Search for the cell housing the specified text and yield its (X, Y) center coordinate. 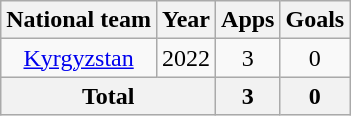
Kyrgyzstan (79, 58)
National team (79, 20)
Year (186, 20)
2022 (186, 58)
Total (108, 96)
Apps (248, 20)
Goals (315, 20)
